Return the (X, Y) coordinate for the center point of the cell that contains the specified text.  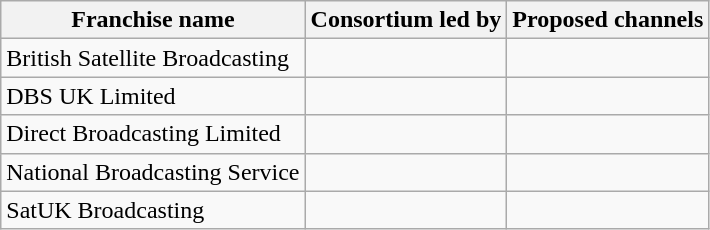
Franchise name (153, 20)
Direct Broadcasting Limited (153, 134)
SatUK Broadcasting (153, 210)
Proposed channels (608, 20)
British Satellite Broadcasting (153, 58)
National Broadcasting Service (153, 172)
Consortium led by (406, 20)
DBS UK Limited (153, 96)
